From the cell containing the given text, extract its center point as (X, Y) coordinate. 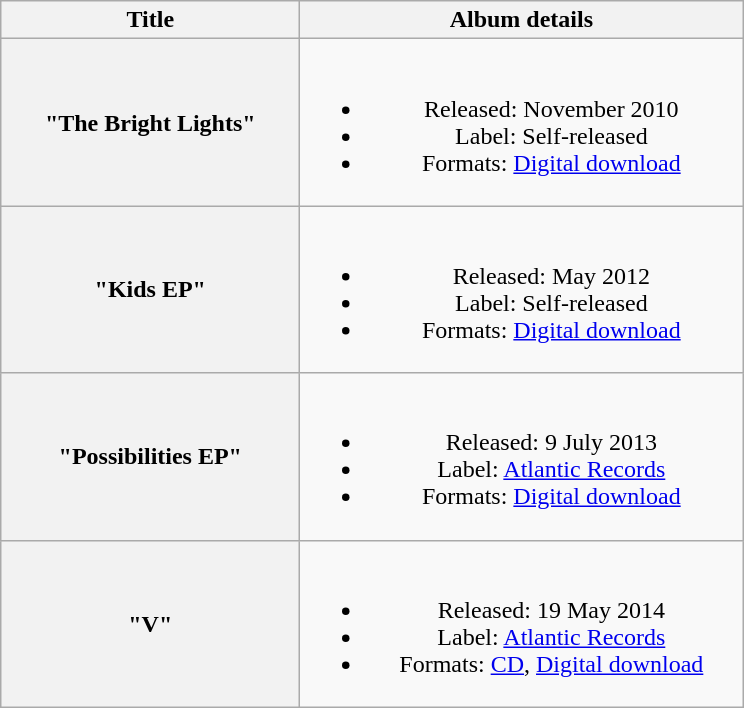
Released: 19 May 2014Label: Atlantic RecordsFormats: CD, Digital download (522, 624)
Released: November 2010Label: Self-releasedFormats: Digital download (522, 122)
Released: 9 July 2013Label: Atlantic RecordsFormats: Digital download (522, 456)
"V" (150, 624)
Title (150, 20)
Album details (522, 20)
"Kids EP" (150, 290)
"The Bright Lights" (150, 122)
"Possibilities EP" (150, 456)
Released: May 2012Label: Self-releasedFormats: Digital download (522, 290)
